Find where the given text appears and provide that cell's center as (X, Y) coordinate. 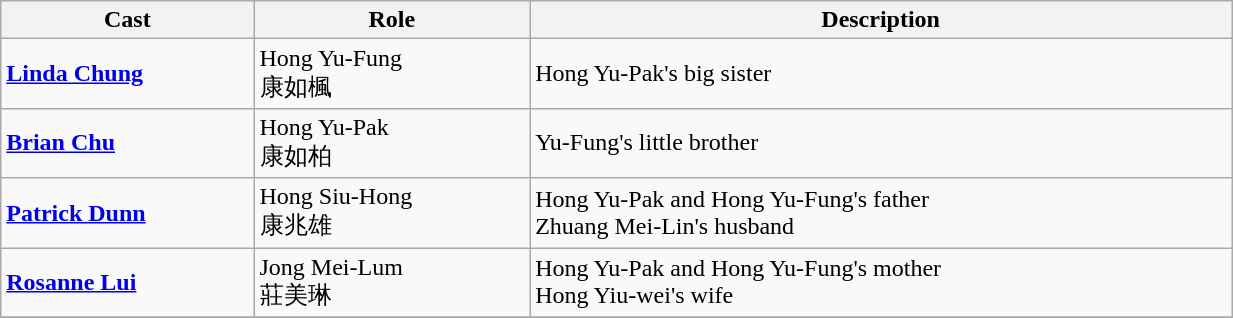
Brian Chu (128, 143)
Description (881, 20)
Hong Yu-Pak and Hong Yu-Fung's mother Hong Yiu-wei's wife (881, 283)
Yu-Fung's little brother (881, 143)
Linda Chung (128, 74)
Hong Yu-Pak and Hong Yu-Fung's fatherZhuang Mei-Lin's husband (881, 213)
Rosanne Lui (128, 283)
Jong Mei-Lum莊美琳 (392, 283)
Hong Siu-Hong康兆雄 (392, 213)
Cast (128, 20)
Patrick Dunn (128, 213)
Hong Yu-Fung康如楓 (392, 74)
Hong Yu-Pak康如柏 (392, 143)
Hong Yu-Pak's big sister (881, 74)
Role (392, 20)
